Extract the [x, y] coordinate from the center of the cell holding the provided text.  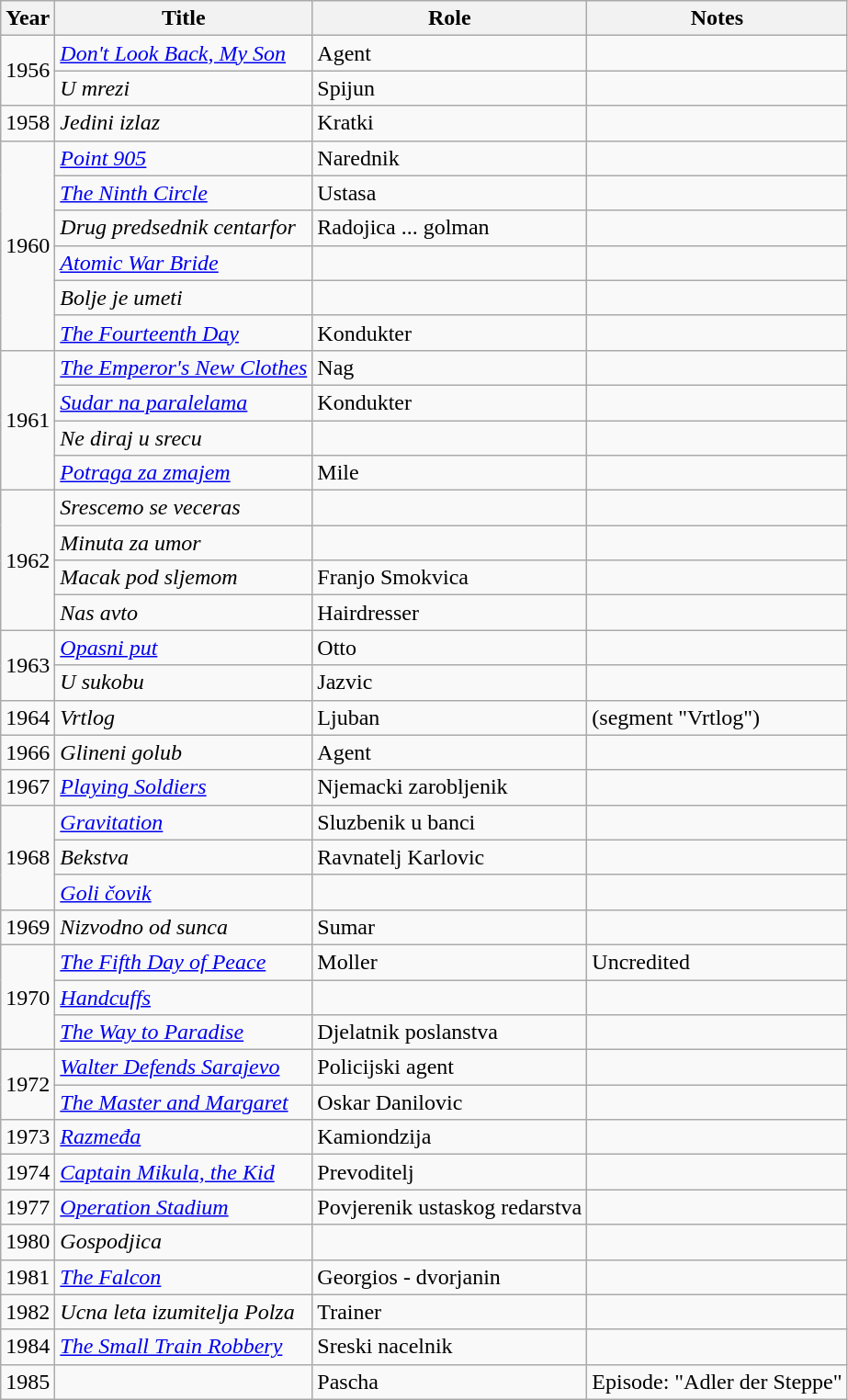
Mile [450, 473]
Goli čovik [184, 892]
Sumar [450, 927]
Franjo Smokvica [450, 578]
Episode: "Adler der Steppe" [717, 1382]
Otto [450, 648]
U sukobu [184, 683]
1973 [28, 1137]
Atomic War Bride [184, 263]
Ucna leta izumitelja Polza [184, 1312]
Oskar Danilovic [450, 1102]
Policijski agent [450, 1067]
1985 [28, 1382]
Razmeđa [184, 1137]
Njemacki zarobljenik [450, 787]
1969 [28, 927]
Notes [717, 18]
Point 905 [184, 158]
Jedini izlaz [184, 123]
Ne diraj u srecu [184, 438]
Georgios - dvorjanin [450, 1277]
Year [28, 18]
Captain Mikula, the Kid [184, 1172]
Glineni golub [184, 752]
Gospodjica [184, 1242]
Operation Stadium [184, 1207]
U mrezi [184, 88]
Uncredited [717, 962]
1964 [28, 717]
The Fifth Day of Peace [184, 962]
1968 [28, 857]
1960 [28, 245]
Handcuffs [184, 997]
The Emperor's New Clothes [184, 367]
Nag [450, 367]
The Ninth Circle [184, 193]
1963 [28, 665]
1967 [28, 787]
The Falcon [184, 1277]
1974 [28, 1172]
Potraga za zmajem [184, 473]
Sluzbenik u banci [450, 822]
Nas avto [184, 613]
Bolje je umeti [184, 298]
1966 [28, 752]
Radojica ... golman [450, 228]
Ravnatelj Karlovic [450, 857]
Spijun [450, 88]
Moller [450, 962]
1982 [28, 1312]
Opasni put [184, 648]
Kratki [450, 123]
Prevoditelj [450, 1172]
Role [450, 18]
1981 [28, 1277]
Vrtlog [184, 717]
Jazvic [450, 683]
Kamiondzija [450, 1137]
Srescemo se veceras [184, 508]
Trainer [450, 1312]
Sreski nacelnik [450, 1347]
Walter Defends Sarajevo [184, 1067]
(segment "Vrtlog") [717, 717]
1972 [28, 1085]
Ljuban [450, 717]
Narednik [450, 158]
Don't Look Back, My Son [184, 53]
1970 [28, 997]
Hairdresser [450, 613]
Macak pod sljemom [184, 578]
The Way to Paradise [184, 1033]
1977 [28, 1207]
1961 [28, 420]
Minuta za umor [184, 543]
Gravitation [184, 822]
1962 [28, 560]
The Small Train Robbery [184, 1347]
The Fourteenth Day [184, 333]
Povjerenik ustaskog redarstva [450, 1207]
1956 [28, 71]
Title [184, 18]
Bekstva [184, 857]
Sudar na paralelama [184, 402]
Djelatnik poslanstva [450, 1033]
1958 [28, 123]
The Master and Margaret [184, 1102]
1984 [28, 1347]
Ustasa [450, 193]
1980 [28, 1242]
Nizvodno od sunca [184, 927]
Pascha [450, 1382]
Drug predsednik centarfor [184, 228]
Playing Soldiers [184, 787]
